Locate the cell with the specified text and output its [X, Y] center coordinate. 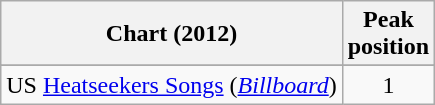
US Heatseekers Songs (Billboard) [172, 85]
Chart (2012) [172, 34]
1 [388, 85]
Peakposition [388, 34]
